Provide the [X, Y] coordinate of the cell's center where the given text is located.  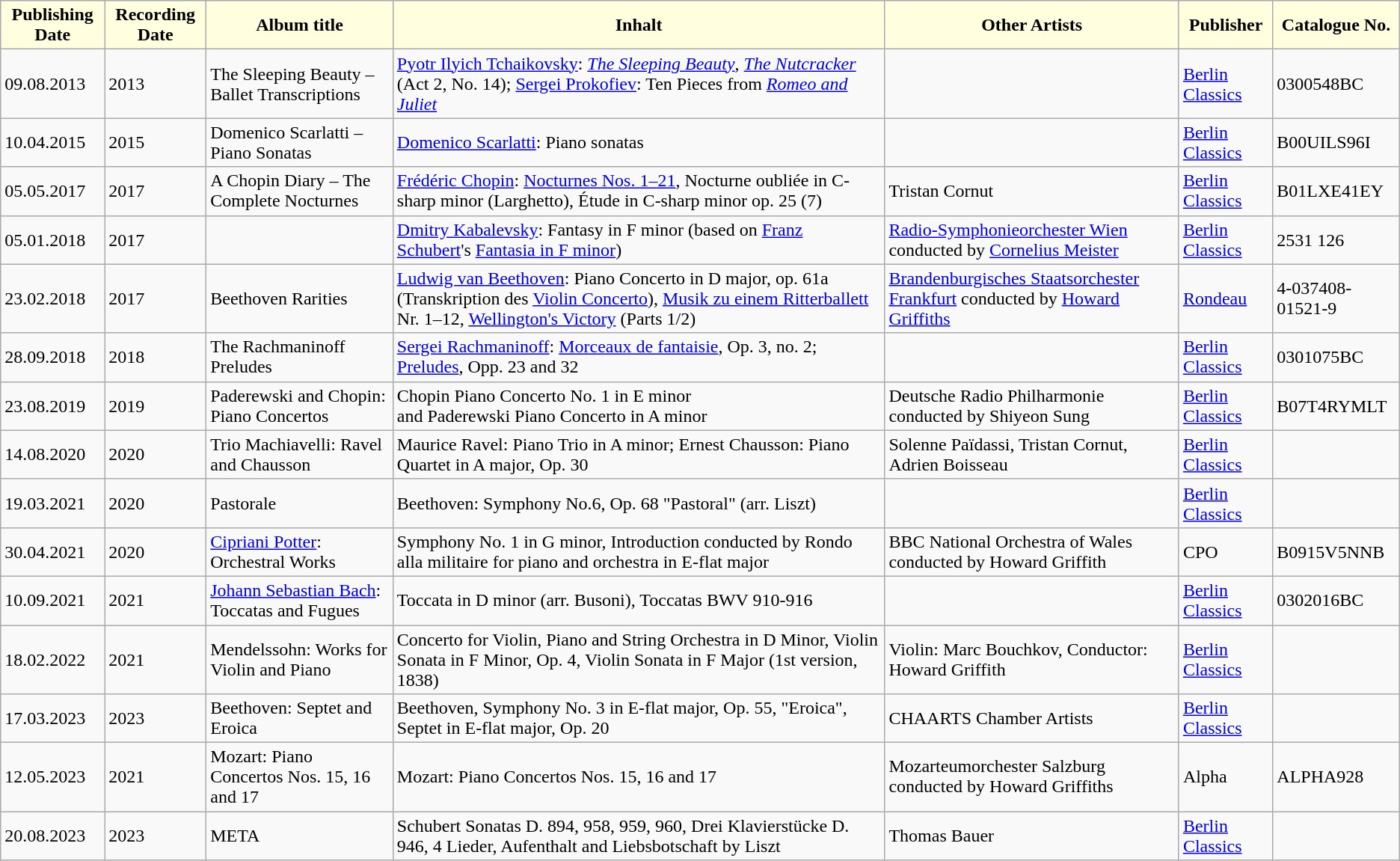
Dmitry Kabalevsky: Fantasy in F minor (based on Franz Schubert's Fantasia in F minor) [639, 239]
Alpha [1225, 777]
B01LXE41EY [1336, 191]
Toccata in D minor (arr. Busoni), Toccatas BWV 910-916 [639, 600]
Mozarteumorchester Salzburg conducted by Howard Griffiths [1032, 777]
Beethoven, Symphony No. 3 in E-flat major, Op. 55, "Eroica", Septet in E-flat major, Op. 20 [639, 718]
0300548BC [1336, 84]
Deutsche Radio Philharmonie conducted by Shiyeon Sung [1032, 405]
Trio Machiavelli: Ravel and Chausson [300, 455]
10.09.2021 [52, 600]
Chopin Piano Concerto No. 1 in E minorand Paderewski Piano Concerto in A minor [639, 405]
Radio-Symphonieorchester Wien conducted by Cornelius Meister [1032, 239]
Sergei Rachmaninoff: Morceaux de fantaisie, Op. 3, no. 2; Preludes, Opp. 23 and 32 [639, 358]
CHAARTS Chamber Artists [1032, 718]
Schubert Sonatas D. 894, 958, 959, 960, Drei Klavierstücke D. 946, 4 Lieder, Aufenthalt and Liebsbotschaft by Liszt [639, 836]
Tristan Cornut [1032, 191]
Cipriani Potter: Orchestral Works [300, 552]
Domenico Scarlatti: Piano sonatas [639, 142]
Rondeau [1225, 298]
The Rachmaninoff Preludes [300, 358]
B00UILS96I [1336, 142]
Solenne Païdassi, Tristan Cornut, Adrien Boisseau [1032, 455]
10.04.2015 [52, 142]
BBC National Orchestra of Wales conducted by Howard Griffith [1032, 552]
Johann Sebastian Bach: Toccatas and Fugues [300, 600]
0302016BC [1336, 600]
Concerto for Violin, Piano and String Orchestra in D Minor, Violin Sonata in F Minor, Op. 4, Violin Sonata in F Major (1st version, 1838) [639, 660]
Paderewski and Chopin: Piano Concertos [300, 405]
Thomas Bauer [1032, 836]
The Sleeping Beauty – Ballet Transcriptions [300, 84]
4-037408-01521-9 [1336, 298]
A Chopin Diary – The Complete Nocturnes [300, 191]
CPO [1225, 552]
28.09.2018 [52, 358]
18.02.2022 [52, 660]
Recording Date [156, 25]
Beethoven: Septet and Eroica [300, 718]
Album title [300, 25]
Catalogue No. [1336, 25]
Violin: Marc Bouchkov, Conductor: Howard Griffith [1032, 660]
17.03.2023 [52, 718]
2013 [156, 84]
Pastorale [300, 503]
META [300, 836]
Beethoven Rarities [300, 298]
30.04.2021 [52, 552]
Domenico Scarlatti – Piano Sonatas [300, 142]
B07T4RYMLT [1336, 405]
23.08.2019 [52, 405]
05.01.2018 [52, 239]
B0915V5NNB [1336, 552]
Symphony No. 1 in G minor, Introduction conducted by Rondo alla militaire for piano and orchestra in E-flat major [639, 552]
Inhalt [639, 25]
19.03.2021 [52, 503]
14.08.2020 [52, 455]
Publishing Date [52, 25]
20.08.2023 [52, 836]
2019 [156, 405]
Publisher [1225, 25]
2015 [156, 142]
Brandenburgisches Staatsorchester Frankfurt conducted by Howard Griffiths [1032, 298]
ALPHA928 [1336, 777]
Other Artists [1032, 25]
12.05.2023 [52, 777]
Pyotr Ilyich Tchaikovsky: The Sleeping Beauty, The Nutcracker (Act 2, No. 14); Sergei Prokofiev: Ten Pieces from Romeo and Juliet [639, 84]
09.08.2013 [52, 84]
23.02.2018 [52, 298]
2018 [156, 358]
05.05.2017 [52, 191]
Frédéric Chopin: Nocturnes Nos. 1–21, Nocturne oubliée in C-sharp minor (Larghetto), Étude in C-sharp minor op. 25 (7) [639, 191]
0301075BC [1336, 358]
Mendelssohn: Works for Violin and Piano [300, 660]
Beethoven: Symphony No.6, Op. 68 "Pastoral" (arr. Liszt) [639, 503]
Maurice Ravel: Piano Trio in A minor; Ernest Chausson: Piano Quartet in A major, Op. 30 [639, 455]
2531 126 [1336, 239]
